Pinpoint the cell where the given text exists, returning its [x, y] midpoint coordinate. 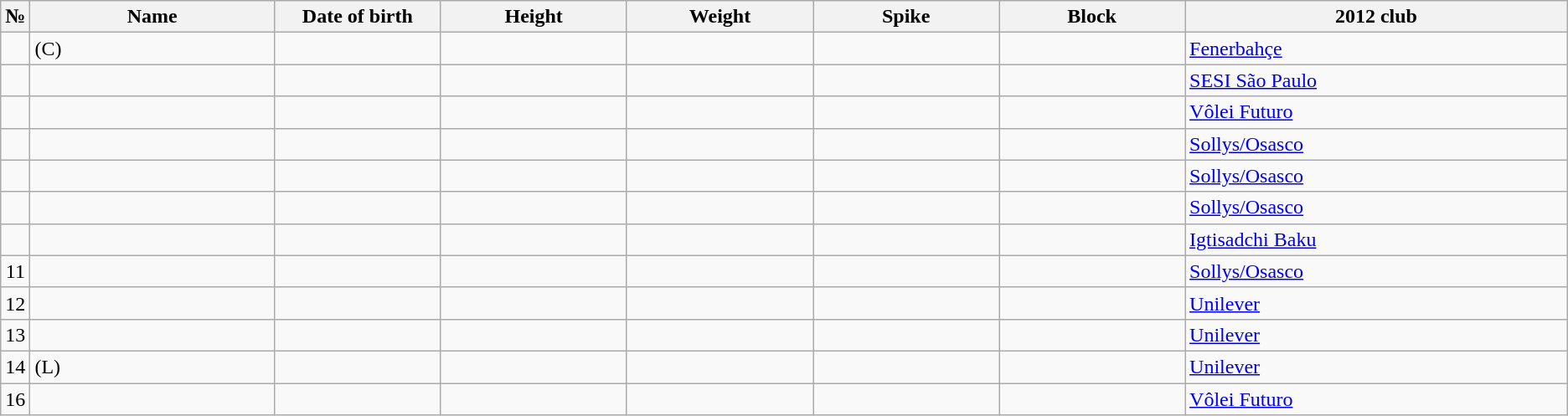
11 [15, 271]
14 [15, 367]
16 [15, 399]
Date of birth [358, 17]
(L) [152, 367]
Spike [906, 17]
2012 club [1377, 17]
Weight [720, 17]
Igtisadchi Baku [1377, 239]
13 [15, 335]
Name [152, 17]
Height [534, 17]
Block [1092, 17]
(C) [152, 49]
12 [15, 303]
Fenerbahçe [1377, 49]
SESI São Paulo [1377, 80]
№ [15, 17]
